Output the [X, Y] coordinate of the center of the cell containing the given text.  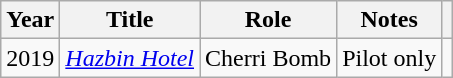
Notes [390, 20]
Cherri Bomb [268, 58]
Role [268, 20]
Pilot only [390, 58]
Hazbin Hotel [130, 58]
2019 [30, 58]
Year [30, 20]
Title [130, 20]
